Locate the cell with the specified text and output its [X, Y] center coordinate. 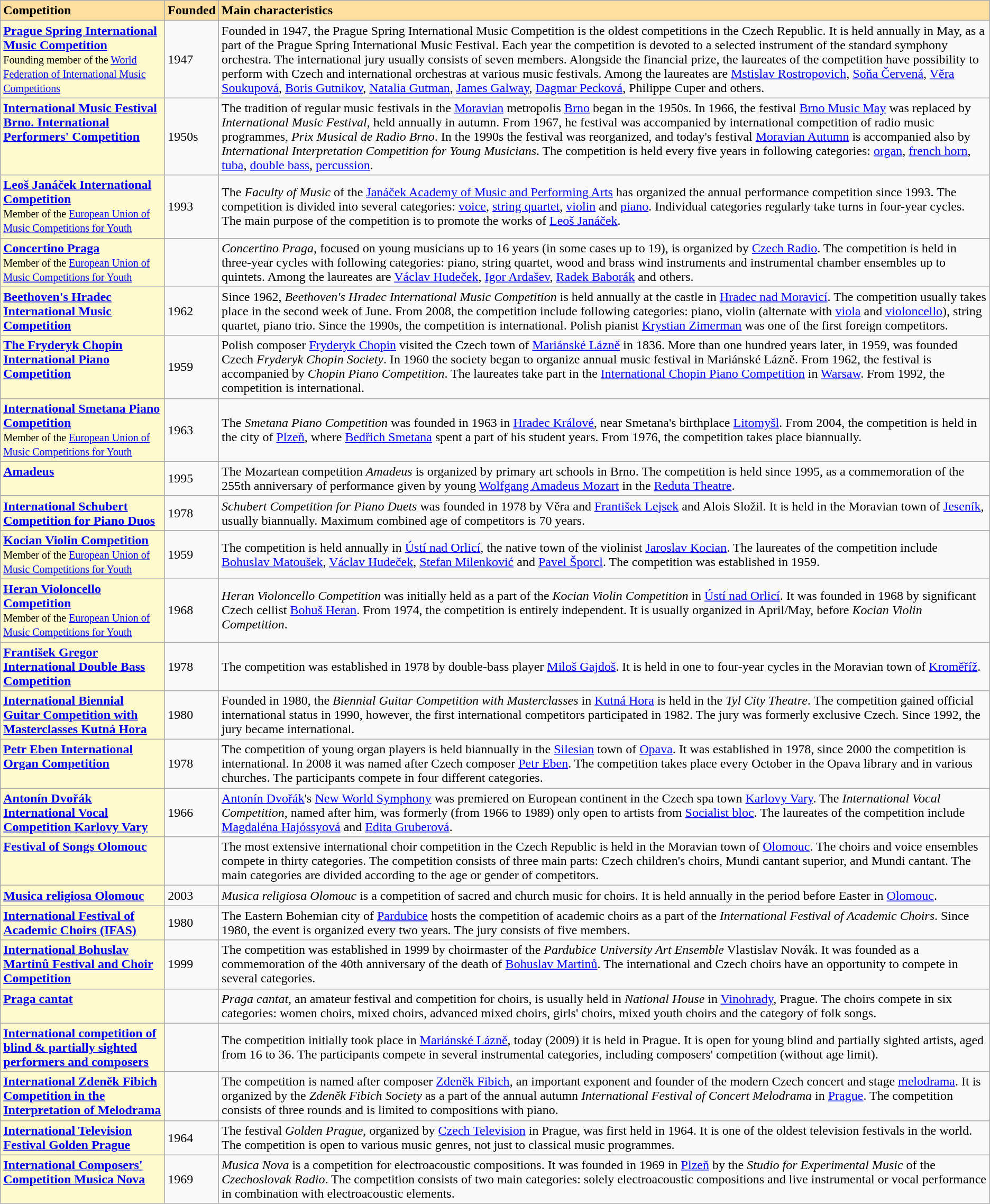
Competition [82, 11]
Amadeus [82, 478]
International Television Festival Golden Prague [82, 1137]
International Schubert Competition for Piano Duos [82, 513]
The Fryderyk Chopin International Piano Competition [82, 367]
1968 [192, 610]
František Gregor International Double Bass Competition [82, 667]
International Smetana Piano CompetitionMember of the European Union of Music Competitions for Youth [82, 430]
Praga cantat [82, 1006]
1962 [192, 311]
Petr Eben International Organ Competition [82, 764]
Leoš Janáček International CompetitionMember of the European Union of Music Competitions for Youth [82, 206]
International Bohuslav Martinů Festival and Choir Competition [82, 964]
Main characteristics [604, 11]
Heran Violoncello CompetitionMember of the European Union of Music Competitions for Youth [82, 610]
International Music Festival Brno. International Performers' Competition [82, 136]
2003 [192, 896]
Antonín Dvořák International Vocal Competition Karlovy Vary [82, 813]
1966 [192, 813]
1950s [192, 136]
1995 [192, 478]
Musica religiosa Olomouc [82, 896]
International Festival of Academic Choirs (IFAS) [82, 923]
1963 [192, 430]
International competition of blind & partially sighted performers and composers [82, 1047]
Founded [192, 11]
1969 [192, 1179]
Musica religiosa Olomouc is a competition of sacred and church music for choirs. It is held annually in the period before Easter in Olomouc. [604, 896]
Beethoven's Hradec International Music Competition [82, 311]
International Composers' Competition Musica Nova [82, 1179]
Kocian Violin CompetitionMember of the European Union of Music Competitions for Youth [82, 554]
1993 [192, 206]
The competition was established in 1978 by double-bass player Miloš Gajdoš. It is held in one to four-year cycles in the Moravian town of Kroměříž. [604, 667]
Prague Spring International Music CompetitionFounding member of the World Federation of International Music Competitions [82, 59]
Festival of Songs Olomouc [82, 861]
International Biennial Guitar Competition with Masterclasses Kutná Hora [82, 715]
International Zdeněk Fibich Competition in the Interpretation of Melodrama [82, 1096]
1999 [192, 964]
Concertino PragaMember of the European Union of Music Competitions for Youth [82, 262]
1947 [192, 59]
1964 [192, 1137]
